Provide the [X, Y] coordinate of the cell's center where the given text is located.  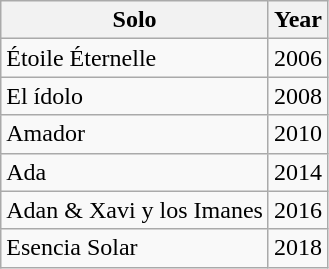
2010 [298, 134]
Ada [135, 172]
2008 [298, 96]
2006 [298, 58]
Amador [135, 134]
Solo [135, 20]
Year [298, 20]
Étoile Éternelle [135, 58]
2018 [298, 248]
2014 [298, 172]
2016 [298, 210]
Adan & Xavi y los Imanes [135, 210]
Esencia Solar [135, 248]
El ídolo [135, 96]
